Capture the cell that displays the provided text and extract its [x, y] central coordinate. 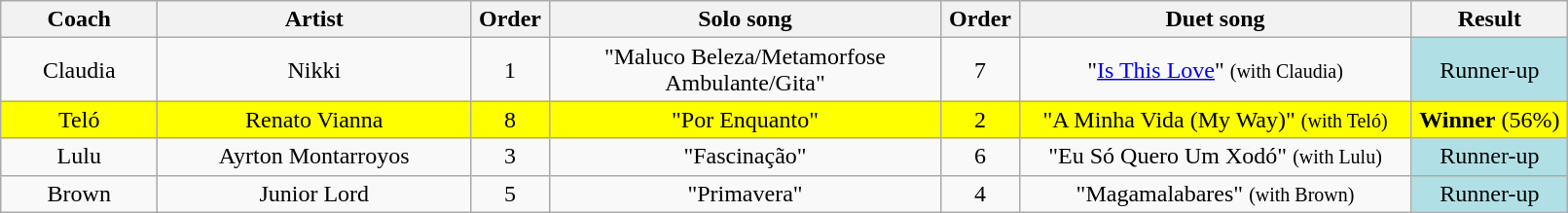
"Maluco Beleza/Metamorfose Ambulante/Gita" [746, 70]
Junior Lord [314, 194]
"Is This Love" (with Claudia) [1215, 70]
"Fascinação" [746, 157]
Claudia [80, 70]
"Primavera" [746, 194]
Nikki [314, 70]
Result [1489, 19]
"Por Enquanto" [746, 120]
"Eu Só Quero Um Xodó" (with Lulu) [1215, 157]
Artist [314, 19]
6 [980, 157]
Ayrton Montarroyos [314, 157]
2 [980, 120]
Brown [80, 194]
Teló [80, 120]
8 [510, 120]
Lulu [80, 157]
Solo song [746, 19]
7 [980, 70]
3 [510, 157]
5 [510, 194]
Duet song [1215, 19]
Renato Vianna [314, 120]
Coach [80, 19]
"A Minha Vida (My Way)" (with Teló) [1215, 120]
"Magamalabares" (with Brown) [1215, 194]
1 [510, 70]
Winner (56%) [1489, 120]
4 [980, 194]
